Search for the cell housing the specified text and yield its [x, y] center coordinate. 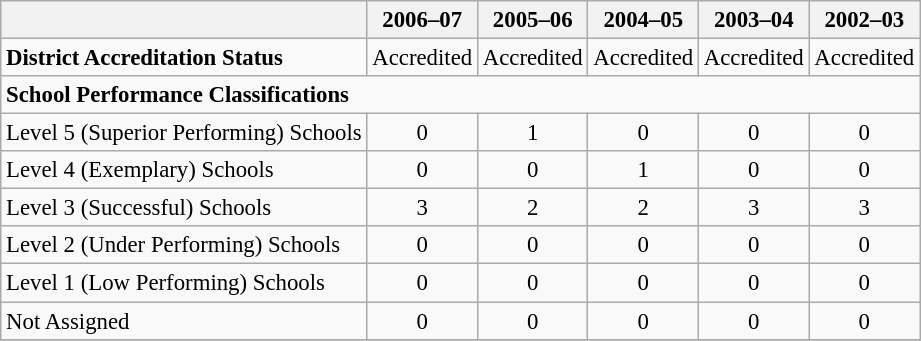
Level 4 (Exemplary) Schools [184, 170]
2004–05 [644, 20]
Level 1 (Low Performing) Schools [184, 283]
2003–04 [754, 20]
Level 3 (Successful) Schools [184, 208]
2002–03 [864, 20]
Not Assigned [184, 321]
Level 2 (Under Performing) Schools [184, 245]
School Performance Classifications [460, 95]
District Accreditation Status [184, 58]
Level 5 (Superior Performing) Schools [184, 133]
2006–07 [422, 20]
2005–06 [532, 20]
